Return the (x, y) coordinate for the center point of the cell that contains the specified text.  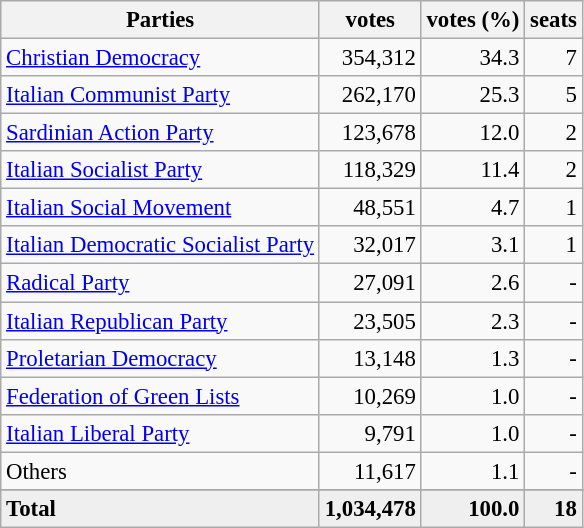
Italian Social Movement (160, 208)
118,329 (370, 170)
Proletarian Democracy (160, 358)
Sardinian Action Party (160, 133)
32,017 (370, 245)
18 (554, 509)
2.6 (473, 283)
Radical Party (160, 283)
3.1 (473, 245)
48,551 (370, 208)
2.3 (473, 321)
25.3 (473, 95)
Total (160, 509)
23,505 (370, 321)
1,034,478 (370, 509)
13,148 (370, 358)
Italian Socialist Party (160, 170)
9,791 (370, 433)
Italian Communist Party (160, 95)
votes (370, 20)
Federation of Green Lists (160, 396)
1.1 (473, 471)
Italian Republican Party (160, 321)
Christian Democracy (160, 58)
10,269 (370, 396)
votes (%) (473, 20)
27,091 (370, 283)
11,617 (370, 471)
7 (554, 58)
34.3 (473, 58)
Italian Liberal Party (160, 433)
11.4 (473, 170)
Italian Democratic Socialist Party (160, 245)
123,678 (370, 133)
12.0 (473, 133)
5 (554, 95)
Parties (160, 20)
Others (160, 471)
262,170 (370, 95)
354,312 (370, 58)
1.3 (473, 358)
4.7 (473, 208)
100.0 (473, 509)
seats (554, 20)
